Pinpoint the cell where the given text exists, returning its [x, y] midpoint coordinate. 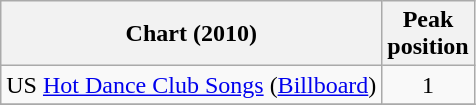
US Hot Dance Club Songs (Billboard) [192, 85]
1 [428, 85]
Peakposition [428, 34]
Chart (2010) [192, 34]
